Locate the cell with the specified text and output its [X, Y] center coordinate. 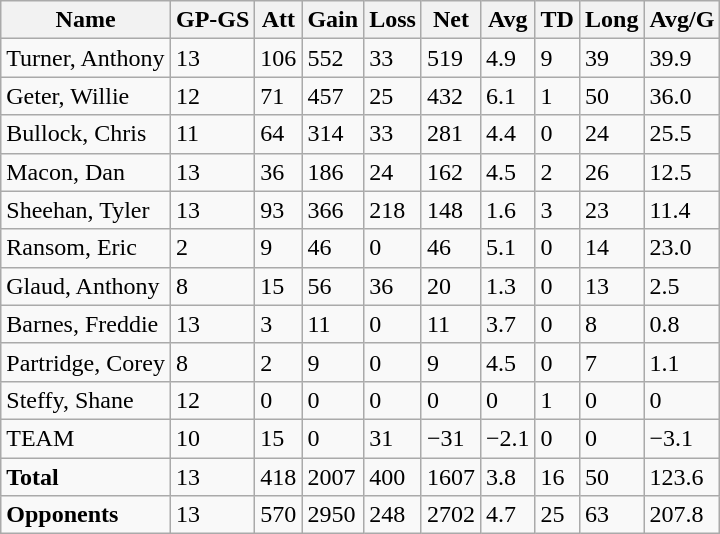
3.8 [508, 477]
26 [611, 172]
4.4 [508, 134]
162 [450, 172]
Gain [333, 20]
2.5 [682, 286]
10 [212, 438]
Barnes, Freddie [86, 324]
281 [450, 134]
TD [557, 20]
106 [278, 58]
457 [333, 96]
4.7 [508, 515]
Avg [508, 20]
570 [278, 515]
519 [450, 58]
2007 [333, 477]
5.1 [508, 248]
39 [611, 58]
23.0 [682, 248]
20 [450, 286]
366 [333, 210]
186 [333, 172]
−3.1 [682, 438]
93 [278, 210]
16 [557, 477]
314 [333, 134]
148 [450, 210]
123.6 [682, 477]
−2.1 [508, 438]
Avg/G [682, 20]
1.3 [508, 286]
Macon, Dan [86, 172]
6.1 [508, 96]
Steffy, Shane [86, 400]
23 [611, 210]
31 [393, 438]
56 [333, 286]
Total [86, 477]
Att [278, 20]
Sheehan, Tyler [86, 210]
1.6 [508, 210]
432 [450, 96]
Turner, Anthony [86, 58]
36.0 [682, 96]
1607 [450, 477]
Net [450, 20]
552 [333, 58]
Geter, Willie [86, 96]
Long [611, 20]
Partridge, Corey [86, 362]
Opponents [86, 515]
14 [611, 248]
−31 [450, 438]
Name [86, 20]
39.9 [682, 58]
1.1 [682, 362]
4.9 [508, 58]
218 [393, 210]
25.5 [682, 134]
63 [611, 515]
7 [611, 362]
2702 [450, 515]
0.8 [682, 324]
Loss [393, 20]
207.8 [682, 515]
Bullock, Chris [86, 134]
Ransom, Eric [86, 248]
64 [278, 134]
GP-GS [212, 20]
3.7 [508, 324]
TEAM [86, 438]
2950 [333, 515]
12.5 [682, 172]
248 [393, 515]
71 [278, 96]
11.4 [682, 210]
Glaud, Anthony [86, 286]
418 [278, 477]
400 [393, 477]
